Provide the [x, y] coordinate of the cell's center where the given text is located.  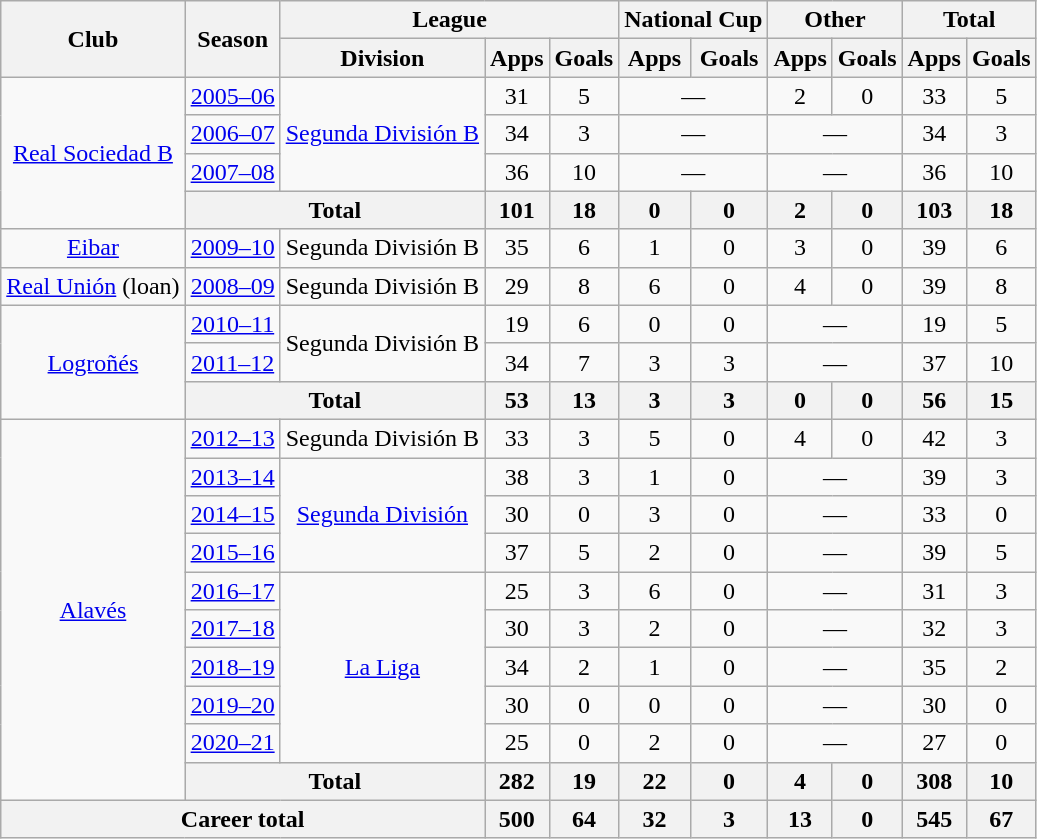
500 [517, 819]
42 [934, 438]
League [450, 20]
2017–18 [232, 629]
La Liga [382, 667]
29 [517, 286]
2014–15 [232, 515]
2006–07 [232, 134]
Other [835, 20]
545 [934, 819]
Alavés [93, 610]
53 [517, 400]
Real Sociedad B [93, 153]
2016–17 [232, 591]
Career total [243, 819]
2008–09 [232, 286]
Club [93, 39]
15 [1001, 400]
67 [1001, 819]
2012–13 [232, 438]
2013–14 [232, 477]
2009–10 [232, 248]
64 [584, 819]
56 [934, 400]
38 [517, 477]
101 [517, 210]
2010–11 [232, 324]
Real Unión (loan) [93, 286]
2019–20 [232, 705]
Logroñés [93, 362]
103 [934, 210]
282 [517, 781]
2011–12 [232, 362]
2018–19 [232, 667]
308 [934, 781]
2007–08 [232, 172]
Division [382, 58]
2005–06 [232, 96]
Eibar [93, 248]
2015–16 [232, 553]
22 [655, 781]
7 [584, 362]
27 [934, 743]
Segunda División [382, 515]
National Cup [694, 20]
Season [232, 39]
2020–21 [232, 743]
